Pinpoint the cell where the given text exists, returning its (x, y) midpoint coordinate. 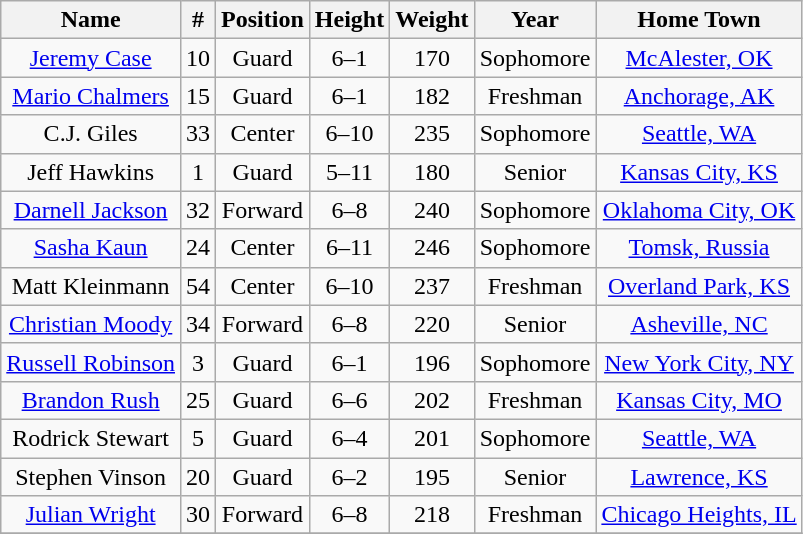
Chicago Heights, IL (699, 515)
6–4 (349, 438)
6–6 (349, 400)
195 (432, 477)
182 (432, 96)
180 (432, 172)
6–11 (349, 248)
10 (198, 58)
# (198, 20)
54 (198, 286)
33 (198, 134)
Russell Robinson (91, 362)
15 (198, 96)
New York City, NY (699, 362)
Jeremy Case (91, 58)
Sasha Kaun (91, 248)
218 (432, 515)
Weight (432, 20)
Kansas City, MO (699, 400)
1 (198, 172)
220 (432, 324)
Kansas City, KS (699, 172)
3 (198, 362)
Stephen Vinson (91, 477)
Christian Moody (91, 324)
Position (263, 20)
30 (198, 515)
246 (432, 248)
Anchorage, AK (699, 96)
Brandon Rush (91, 400)
Rodrick Stewart (91, 438)
Matt Kleinmann (91, 286)
32 (198, 210)
Darnell Jackson (91, 210)
Tomsk, Russia (699, 248)
196 (432, 362)
Name (91, 20)
Asheville, NC (699, 324)
Overland Park, KS (699, 286)
Jeff Hawkins (91, 172)
6–2 (349, 477)
Mario Chalmers (91, 96)
201 (432, 438)
34 (198, 324)
Year (535, 20)
240 (432, 210)
24 (198, 248)
McAlester, OK (699, 58)
237 (432, 286)
235 (432, 134)
Height (349, 20)
25 (198, 400)
5 (198, 438)
C.J. Giles (91, 134)
Julian Wright (91, 515)
202 (432, 400)
Home Town (699, 20)
Oklahoma City, OK (699, 210)
Lawrence, KS (699, 477)
20 (198, 477)
170 (432, 58)
5–11 (349, 172)
